Pinpoint the cell where the given text exists, returning its (x, y) midpoint coordinate. 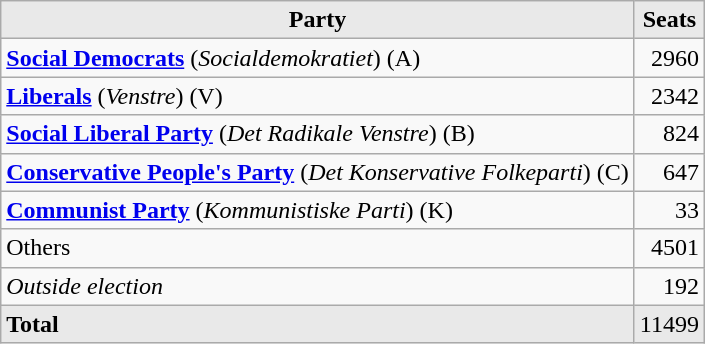
Total (318, 324)
11499 (669, 324)
192 (669, 286)
Seats (669, 20)
824 (669, 134)
Communist Party (Kommunistiske Parti) (K) (318, 210)
33 (669, 210)
Social Liberal Party (Det Radikale Venstre) (B) (318, 134)
Party (318, 20)
2342 (669, 96)
Liberals (Venstre) (V) (318, 96)
Conservative People's Party (Det Konservative Folkeparti) (C) (318, 172)
Outside election (318, 286)
647 (669, 172)
Others (318, 248)
Social Democrats (Socialdemokratiet) (A) (318, 58)
4501 (669, 248)
2960 (669, 58)
